Return the (x, y) coordinate for the center point of the cell that contains the specified text.  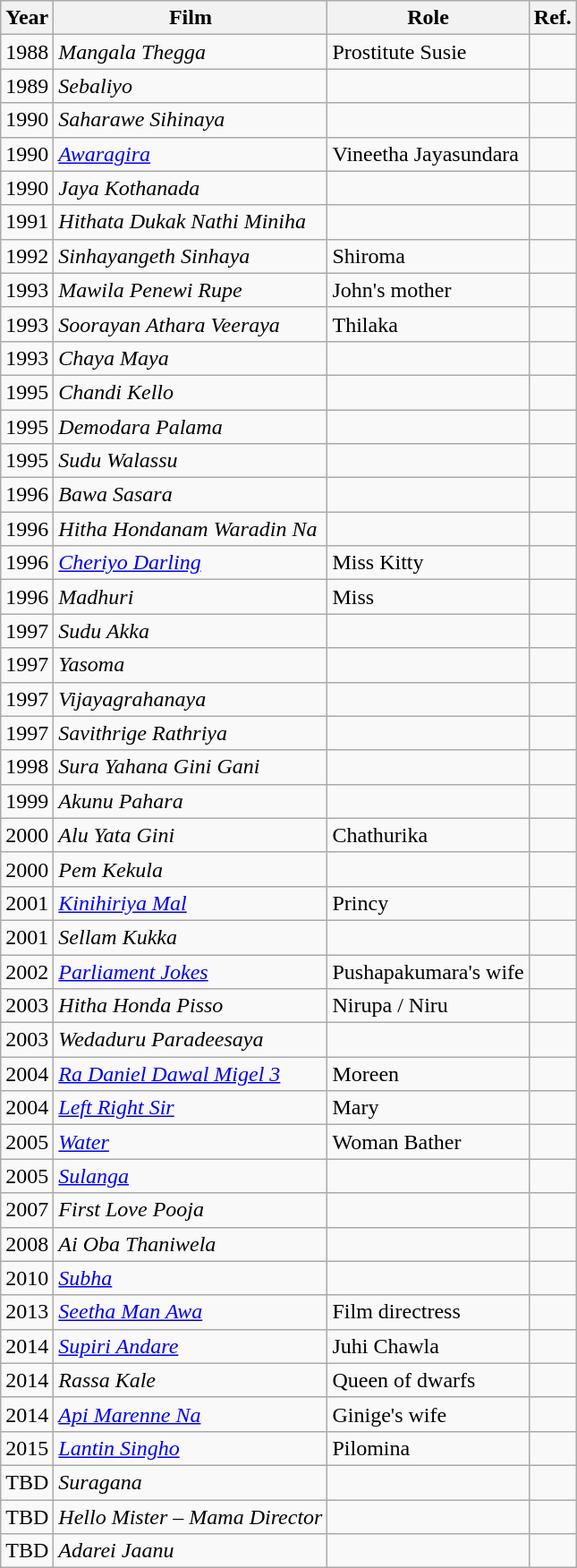
Mary (428, 1108)
2002 (27, 971)
Mawila Penewi Rupe (191, 290)
First Love Pooja (191, 1210)
Yasoma (191, 665)
Year (27, 18)
2013 (27, 1312)
Pushapakumara's wife (428, 971)
Hello Mister – Mama Director (191, 1517)
Api Marenne Na (191, 1414)
Queen of dwarfs (428, 1380)
Miss Kitty (428, 563)
Pem Kekula (191, 869)
Sellam Kukka (191, 937)
Water (191, 1142)
2015 (27, 1448)
Juhi Chawla (428, 1346)
Kinihiriya Mal (191, 903)
Hithata Dukak Nathi Miniha (191, 222)
Vineetha Jayasundara (428, 154)
Vijayagrahanaya (191, 699)
Awaragira (191, 154)
Bawa Sasara (191, 495)
Sebaliyo (191, 86)
Lantin Singho (191, 1448)
Saharawe Sihinaya (191, 120)
Cheriyo Darling (191, 563)
Sudu Akka (191, 631)
2008 (27, 1244)
Left Right Sir (191, 1108)
Chathurika (428, 835)
1999 (27, 801)
Miss (428, 597)
Demodara Palama (191, 427)
Sura Yahana Gini Gani (191, 767)
Pilomina (428, 1448)
Hitha Honda Pisso (191, 1006)
Film directress (428, 1312)
Prostitute Susie (428, 52)
Soorayan Athara Veeraya (191, 324)
Role (428, 18)
Woman Bather (428, 1142)
Sinhayangeth Sinhaya (191, 256)
Film (191, 18)
Seetha Man Awa (191, 1312)
Supiri Andare (191, 1346)
Ai Oba Thaniwela (191, 1244)
Parliament Jokes (191, 971)
Thilaka (428, 324)
Alu Yata Gini (191, 835)
Savithrige Rathriya (191, 733)
Adarei Jaanu (191, 1551)
Sudu Walassu (191, 461)
Madhuri (191, 597)
Akunu Pahara (191, 801)
Sulanga (191, 1176)
John's mother (428, 290)
Ref. (553, 18)
Hitha Hondanam Waradin Na (191, 529)
Rassa Kale (191, 1380)
Wedaduru Paradeesaya (191, 1040)
2007 (27, 1210)
1989 (27, 86)
Chaya Maya (191, 358)
Shiroma (428, 256)
2010 (27, 1278)
Nirupa / Niru (428, 1006)
1991 (27, 222)
Ra Daniel Dawal Migel 3 (191, 1074)
1988 (27, 52)
Chandi Kello (191, 392)
Subha (191, 1278)
Suragana (191, 1482)
Mangala Thegga (191, 52)
Princy (428, 903)
Jaya Kothanada (191, 188)
Ginige's wife (428, 1414)
1992 (27, 256)
Moreen (428, 1074)
1998 (27, 767)
